For the text-containing cell, return its midpoint in (x, y) coordinate format. 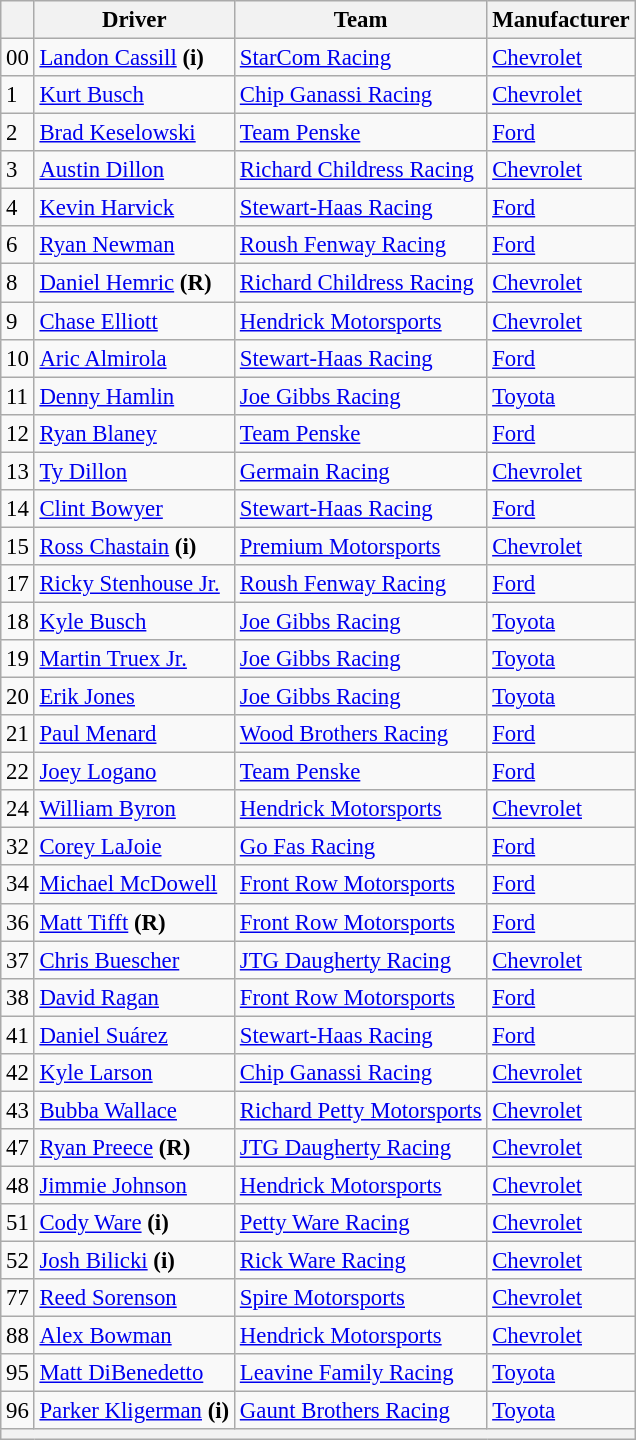
Jimmie Johnson (134, 1185)
William Byron (134, 809)
Leavine Family Racing (361, 1373)
12 (18, 433)
14 (18, 509)
36 (18, 922)
24 (18, 809)
Daniel Hemric (R) (134, 283)
47 (18, 1148)
Ricky Stenhouse Jr. (134, 584)
Premium Motorsports (361, 546)
Austin Dillon (134, 170)
Corey LaJoie (134, 847)
Alex Bowman (134, 1336)
Chase Elliott (134, 321)
18 (18, 621)
Matt DiBenedetto (134, 1373)
9 (18, 321)
Ryan Blaney (134, 433)
3 (18, 170)
43 (18, 1110)
Matt Tifft (R) (134, 922)
8 (18, 283)
Wood Brothers Racing (361, 734)
48 (18, 1185)
38 (18, 997)
Ty Dillon (134, 471)
Parker Kligerman (i) (134, 1411)
51 (18, 1223)
95 (18, 1373)
Brad Keselowski (134, 133)
Joey Logano (134, 772)
42 (18, 1073)
Josh Bilicki (i) (134, 1261)
Ross Chastain (i) (134, 546)
Daniel Suárez (134, 1035)
Kurt Busch (134, 95)
32 (18, 847)
Rick Ware Racing (361, 1261)
Gaunt Brothers Racing (361, 1411)
Germain Racing (361, 471)
Paul Menard (134, 734)
Richard Petty Motorsports (361, 1110)
1 (18, 95)
Team (361, 20)
13 (18, 471)
Cody Ware (i) (134, 1223)
88 (18, 1336)
96 (18, 1411)
David Ragan (134, 997)
4 (18, 208)
11 (18, 396)
Manufacturer (561, 20)
Bubba Wallace (134, 1110)
Ryan Preece (R) (134, 1148)
Spire Motorsports (361, 1298)
52 (18, 1261)
Driver (134, 20)
StarCom Racing (361, 58)
Kyle Busch (134, 621)
17 (18, 584)
77 (18, 1298)
Clint Bowyer (134, 509)
10 (18, 358)
Landon Cassill (i) (134, 58)
Ryan Newman (134, 245)
Kyle Larson (134, 1073)
Martin Truex Jr. (134, 659)
19 (18, 659)
Go Fas Racing (361, 847)
34 (18, 885)
Kevin Harvick (134, 208)
00 (18, 58)
Michael McDowell (134, 885)
6 (18, 245)
15 (18, 546)
41 (18, 1035)
Petty Ware Racing (361, 1223)
21 (18, 734)
Chris Buescher (134, 960)
20 (18, 697)
Erik Jones (134, 697)
Aric Almirola (134, 358)
22 (18, 772)
2 (18, 133)
Reed Sorenson (134, 1298)
Denny Hamlin (134, 396)
37 (18, 960)
